Determine the [X, Y] coordinate at the center of the cell enclosing the given text.  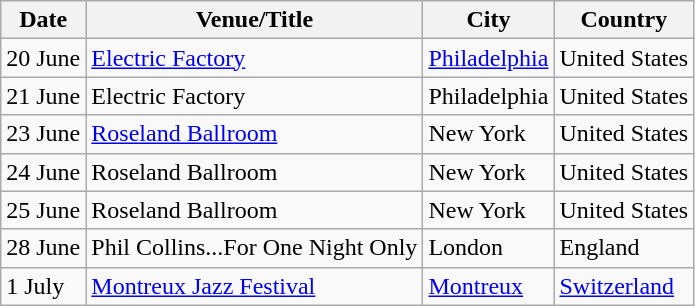
23 June [44, 134]
21 June [44, 96]
20 June [44, 58]
Montreux Jazz Festival [254, 286]
City [488, 20]
25 June [44, 210]
28 June [44, 248]
Montreux [488, 286]
Country [624, 20]
London [488, 248]
1 July [44, 286]
Venue/Title [254, 20]
Date [44, 20]
Switzerland [624, 286]
Phil Collins...For One Night Only [254, 248]
24 June [44, 172]
England [624, 248]
